Extract the [x, y] coordinate from the center of the cell holding the provided text.  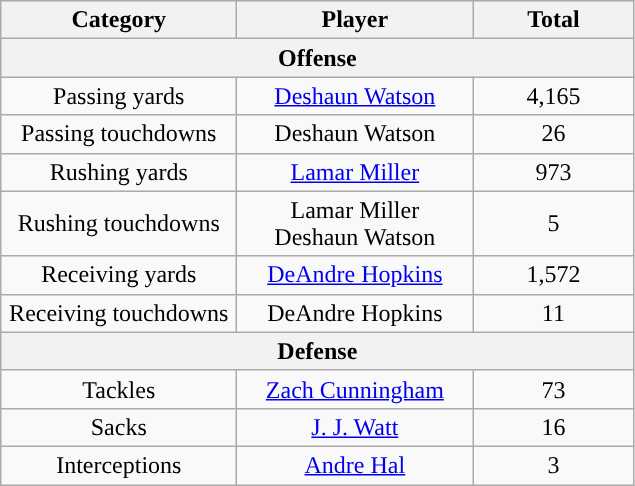
4,165 [554, 96]
Receiving touchdowns [119, 313]
16 [554, 427]
Tackles [119, 389]
Sacks [119, 427]
Receiving yards [119, 275]
Defense [318, 351]
Category [119, 20]
73 [554, 389]
Passing touchdowns [119, 134]
1,572 [554, 275]
Rushing yards [119, 172]
Lamar MillerDeshaun Watson [355, 224]
Andre Hal [355, 465]
Player [355, 20]
Total [554, 20]
Passing yards [119, 96]
3 [554, 465]
11 [554, 313]
J. J. Watt [355, 427]
5 [554, 224]
Rushing touchdowns [119, 224]
973 [554, 172]
26 [554, 134]
Zach Cunningham [355, 389]
Interceptions [119, 465]
Lamar Miller [355, 172]
Offense [318, 58]
